For the text-containing cell, return its midpoint in (x, y) coordinate format. 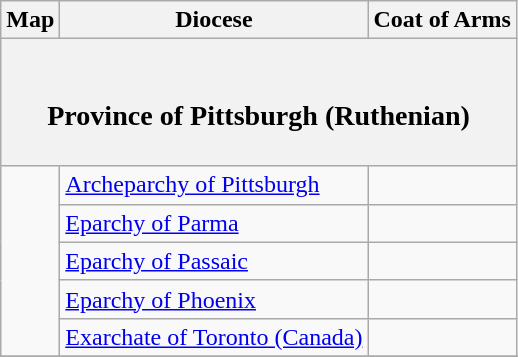
Exarchate of Toronto (Canada) (214, 337)
Diocese (214, 20)
Coat of Arms (442, 20)
Province of Pittsburgh (Ruthenian) (259, 102)
Eparchy of Phoenix (214, 299)
Eparchy of Parma (214, 223)
Eparchy of Passaic (214, 261)
Map (30, 20)
Archeparchy of Pittsburgh (214, 185)
